Search for the cell housing the specified text and yield its (x, y) center coordinate. 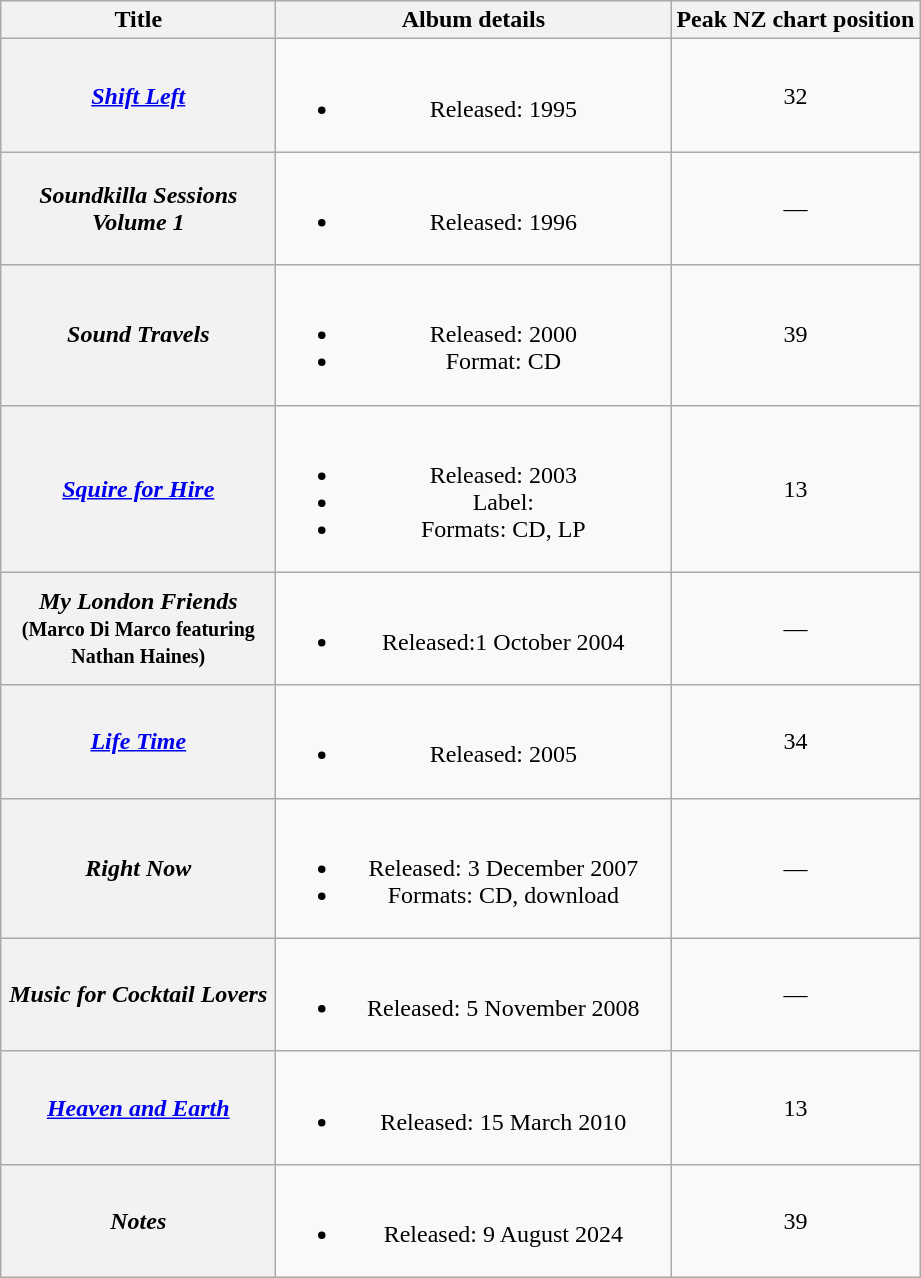
Released: 5 November 2008 (474, 994)
Notes (138, 1220)
Released: 15 March 2010 (474, 1108)
Peak NZ chart position (796, 20)
Squire for Hire (138, 488)
Released: 1995 (474, 96)
32 (796, 96)
Title (138, 20)
Released: 3 December 2007Formats: CD, download (474, 868)
Music for Cocktail Lovers (138, 994)
Sound Travels (138, 335)
Released: 2003Label:Formats: CD, LP (474, 488)
Life Time (138, 742)
Heaven and Earth (138, 1108)
Shift Left (138, 96)
Soundkilla Sessions Volume 1 (138, 208)
Released: 1996 (474, 208)
Album details (474, 20)
My London Friends(Marco Di Marco featuring Nathan Haines) (138, 628)
Released: 2000Format: CD (474, 335)
34 (796, 742)
Right Now (138, 868)
Released: 2005 (474, 742)
Released:1 October 2004 (474, 628)
Released: 9 August 2024 (474, 1220)
